Locate the cell with the specified text and output its [X, Y] center coordinate. 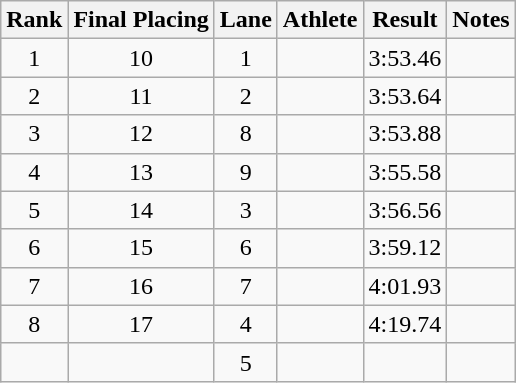
16 [141, 286]
10 [141, 58]
3:53.88 [405, 134]
Final Placing [141, 20]
3:56.56 [405, 210]
Athlete [320, 20]
12 [141, 134]
3:53.64 [405, 96]
3:59.12 [405, 248]
4:19.74 [405, 324]
11 [141, 96]
3:53.46 [405, 58]
13 [141, 172]
9 [246, 172]
Result [405, 20]
3:55.58 [405, 172]
15 [141, 248]
4:01.93 [405, 286]
14 [141, 210]
Lane [246, 20]
17 [141, 324]
Notes [481, 20]
Rank [34, 20]
